Scan for the cell matching the given text and deliver its (x, y) coordinate at center. 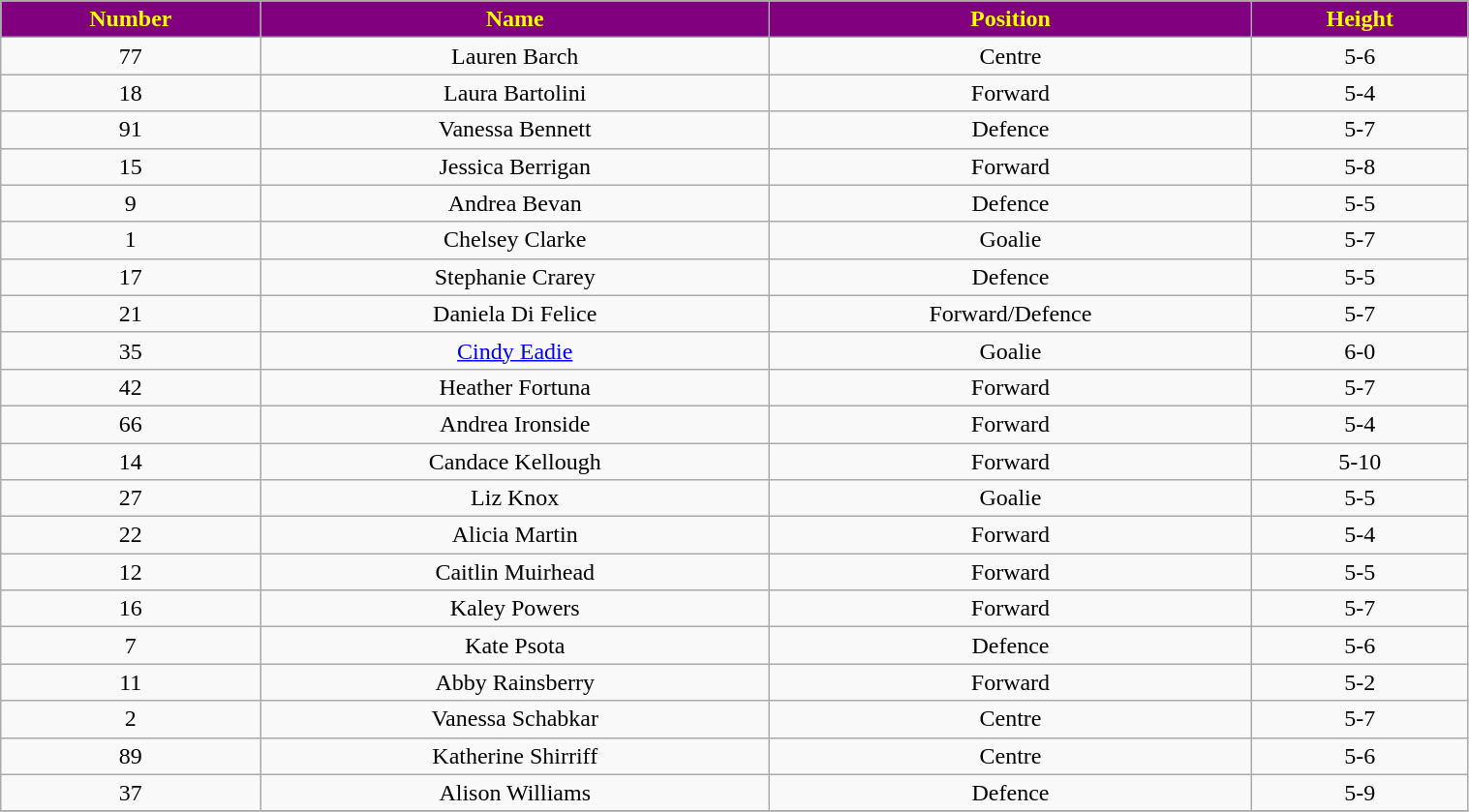
Name (515, 19)
Alison Williams (515, 793)
14 (131, 462)
77 (131, 56)
Chelsey Clarke (515, 240)
Liz Knox (515, 498)
27 (131, 498)
Kaley Powers (515, 609)
12 (131, 572)
7 (131, 646)
5-8 (1360, 166)
Heather Fortuna (515, 387)
Alicia Martin (515, 535)
18 (131, 93)
Position (1011, 19)
Jessica Berrigan (515, 166)
42 (131, 387)
6-0 (1360, 350)
Height (1360, 19)
Abby Rainsberry (515, 682)
22 (131, 535)
Katherine Shirriff (515, 756)
Cindy Eadie (515, 350)
17 (131, 277)
89 (131, 756)
21 (131, 314)
Laura Bartolini (515, 93)
35 (131, 350)
37 (131, 793)
Lauren Barch (515, 56)
Kate Psota (515, 646)
Forward/Defence (1011, 314)
5-9 (1360, 793)
15 (131, 166)
Number (131, 19)
5-10 (1360, 462)
5-2 (1360, 682)
9 (131, 203)
11 (131, 682)
Caitlin Muirhead (515, 572)
Vanessa Bennett (515, 130)
Candace Kellough (515, 462)
16 (131, 609)
Andrea Bevan (515, 203)
Andrea Ironside (515, 424)
Vanessa Schabkar (515, 719)
1 (131, 240)
2 (131, 719)
Stephanie Crarey (515, 277)
66 (131, 424)
Daniela Di Felice (515, 314)
91 (131, 130)
